From the cell containing the given text, extract its center point as (x, y) coordinate. 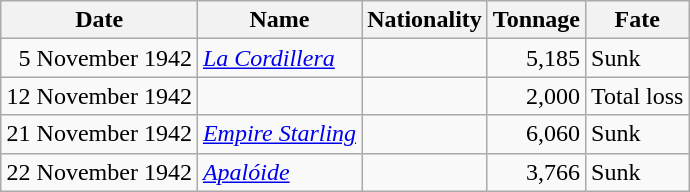
Total loss (638, 96)
5,185 (536, 58)
Nationality (425, 20)
22 November 1942 (99, 172)
Fate (638, 20)
21 November 1942 (99, 134)
Date (99, 20)
12 November 1942 (99, 96)
Apalóide (279, 172)
Tonnage (536, 20)
5 November 1942 (99, 58)
La Cordillera (279, 58)
2,000 (536, 96)
Empire Starling (279, 134)
Name (279, 20)
6,060 (536, 134)
3,766 (536, 172)
